Identify which cell holds the provided text, then report its [x, y] central coordinate. 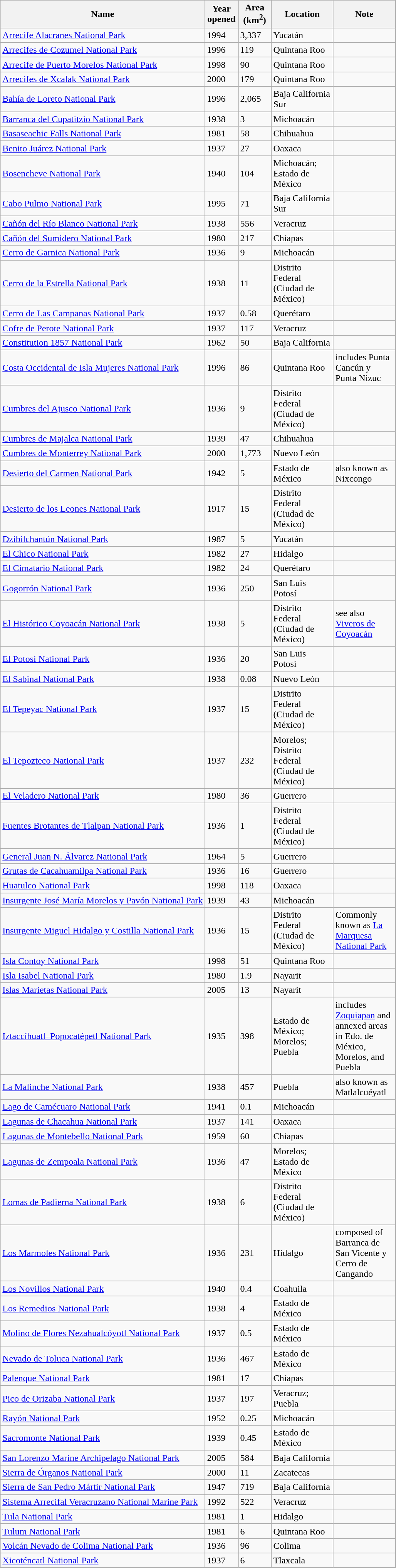
Benito Juárez National Park [102, 148]
Nevado de Toluca National Park [102, 1358]
250 [255, 588]
60 [255, 1136]
24 [255, 568]
Rayón National Park [102, 1418]
20 [255, 659]
La Malinche National Park [102, 1087]
Volcán Nevado de Colima National Park [102, 1546]
Tula National Park [102, 1516]
Commonly known as La Marquesa National Park [364, 931]
457 [255, 1087]
Arrecife de Puerto Morelos National Park [102, 64]
51 [255, 961]
Sierra de San Pedro Mártir National Park [102, 1487]
217 [255, 238]
1942 [221, 473]
232 [255, 760]
17 [255, 1378]
Cerro de Garnica National Park [102, 253]
13 [255, 990]
Sierra de Órganos National Park [102, 1472]
Xicoténcatl National Park [102, 1560]
16 [255, 871]
El Potosí National Park [102, 659]
0.4 [255, 1288]
398 [255, 1036]
General Juan N. Álvarez National Park [102, 856]
Michoacán; Estado de México [302, 173]
Cañón del Río Blanco National Park [102, 223]
43 [255, 900]
1994 [221, 35]
119 [255, 50]
Year opened [221, 14]
Tlaxcala [302, 1560]
Colima [302, 1546]
Fuentes Brotantes de Tlalpan National Park [102, 826]
Cumbres de Majalca National Park [102, 438]
179 [255, 79]
71 [255, 203]
Bosencheve National Park [102, 173]
includes Punta Cancún y Punta Nizuc [364, 368]
El Tepeyac National Park [102, 709]
0.45 [255, 1438]
118 [255, 886]
Gogorrón National Park [102, 588]
Insurgente Miguel Hidalgo y Costilla National Park [102, 931]
522 [255, 1502]
Lagunas de Zempoala National Park [102, 1161]
Arrecife Alacranes National Park [102, 35]
Morelos; Distrito Federal (Ciudad de México) [302, 760]
Sistema Arrecifal Veracruzano National Marine Park [102, 1502]
also known as Nixcongo [364, 473]
1.9 [255, 975]
1962 [221, 342]
1992 [221, 1502]
Cañón del Sumidero National Park [102, 238]
197 [255, 1398]
Name [102, 14]
1987 [221, 539]
Lago de Camécuaro National Park [102, 1107]
1917 [221, 509]
Location [302, 14]
141 [255, 1121]
Lagunas de Chacahua National Park [102, 1121]
Huatulco National Park [102, 886]
Bahía de Loreto National Park [102, 99]
El Tepozteco National Park [102, 760]
1964 [221, 856]
1947 [221, 1487]
Barranca del Cupatitzio National Park [102, 119]
1941 [221, 1107]
0.5 [255, 1334]
3,337 [255, 35]
50 [255, 342]
Estado de México; Morelos; Puebla [302, 1036]
Los Remedios National Park [102, 1308]
Islas Marietas National Park [102, 990]
584 [255, 1458]
Grutas de Cacahuamilpa National Park [102, 871]
Morelos; Estado de México [302, 1161]
Veracruz; Puebla [302, 1398]
Desierto de los Leones National Park [102, 509]
0.1 [255, 1107]
Molino de Flores Nezahualcóyotl National Park [102, 1334]
El Chico National Park [102, 554]
1952 [221, 1418]
Costa Occidental de Isla Mujeres National Park [102, 368]
86 [255, 368]
Arrecifes de Xcalak National Park [102, 79]
1995 [221, 203]
719 [255, 1487]
includes Zoquiapan and annexed areas in Edo. de México, Morelos, and Puebla [364, 1036]
Cofre de Perote National Park [102, 328]
467 [255, 1358]
0.25 [255, 1418]
Area (km2) [255, 14]
Isla Contoy National Park [102, 961]
0.08 [255, 679]
Iztaccíhuatl–Popocatépetl National Park [102, 1036]
556 [255, 223]
Los Marmoles National Park [102, 1253]
Constitution 1857 National Park [102, 342]
Dzibilchantún National Park [102, 539]
composed of Barranca de San Vicente y Cerro de Cangando [364, 1253]
San Lorenzo Marine Archipelago National Park [102, 1458]
Coahuila [302, 1288]
Isla Isabel National Park [102, 975]
1,773 [255, 453]
El Cimatario National Park [102, 568]
2,065 [255, 99]
Los Novillos National Park [102, 1288]
3 [255, 119]
Puebla [302, 1087]
104 [255, 173]
Cerro de Las Campanas National Park [102, 313]
Zacatecas [302, 1472]
Cabo Pulmo National Park [102, 203]
Sacromonte National Park [102, 1438]
231 [255, 1253]
El Sabinal National Park [102, 679]
Basaseachic Falls National Park [102, 134]
El Veladero National Park [102, 796]
Pico de Orizaba National Park [102, 1398]
0.58 [255, 313]
Cumbres de Monterrey National Park [102, 453]
58 [255, 134]
1959 [221, 1136]
Tulum National Park [102, 1531]
117 [255, 328]
Palenque National Park [102, 1378]
Cerro de la Estrella National Park [102, 283]
see also Viveros de Coyoacán [364, 623]
Lomas de Padierna National Park [102, 1202]
also known as Matlalcuéyatl [364, 1087]
Arrecifes de Cozumel National Park [102, 50]
Desierto del Carmen National Park [102, 473]
36 [255, 796]
Insurgente José María Morelos y Pavón National Park [102, 900]
Cumbres del Ajusco National Park [102, 408]
Note [364, 14]
4 [255, 1308]
El Histórico Coyoacán National Park [102, 623]
96 [255, 1546]
1935 [221, 1036]
Lagunas de Montebello National Park [102, 1136]
90 [255, 64]
